Extract the (X, Y) coordinate from the center of the cell holding the provided text.  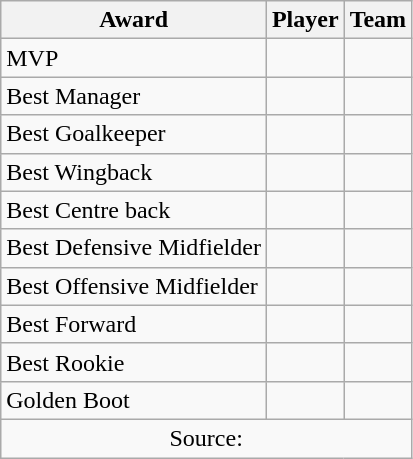
Team (378, 20)
MVP (134, 58)
Source: (206, 438)
Best Offensive Midfielder (134, 286)
Best Centre back (134, 210)
Best Manager (134, 96)
Best Forward (134, 324)
Award (134, 20)
Best Rookie (134, 362)
Best Wingback (134, 172)
Best Goalkeeper (134, 134)
Player (305, 20)
Golden Boot (134, 400)
Best Defensive Midfielder (134, 248)
